Pinpoint the cell where the given text exists, returning its (x, y) midpoint coordinate. 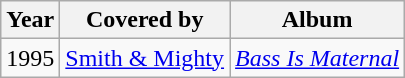
1995 (30, 58)
Covered by (145, 20)
Bass Is Maternal (318, 58)
Year (30, 20)
Album (318, 20)
Smith & Mighty (145, 58)
